Return the [X, Y] coordinate for the center point of the cell that contains the specified text.  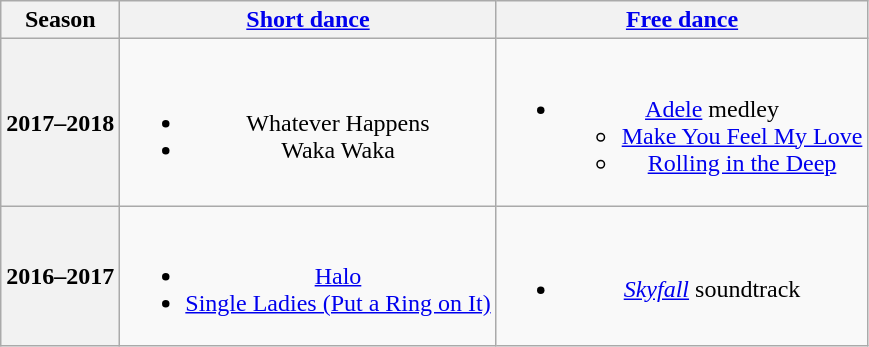
Free dance [682, 20]
Whatever Happens Waka Waka [308, 122]
2016–2017 [60, 276]
Skyfall soundtrack [682, 276]
Halo Single Ladies (Put a Ring on It) [308, 276]
2017–2018 [60, 122]
Adele medleyMake You Feel My LoveRolling in the Deep [682, 122]
Season [60, 20]
Short dance [308, 20]
